Identify which cell holds the provided text, then report its (X, Y) central coordinate. 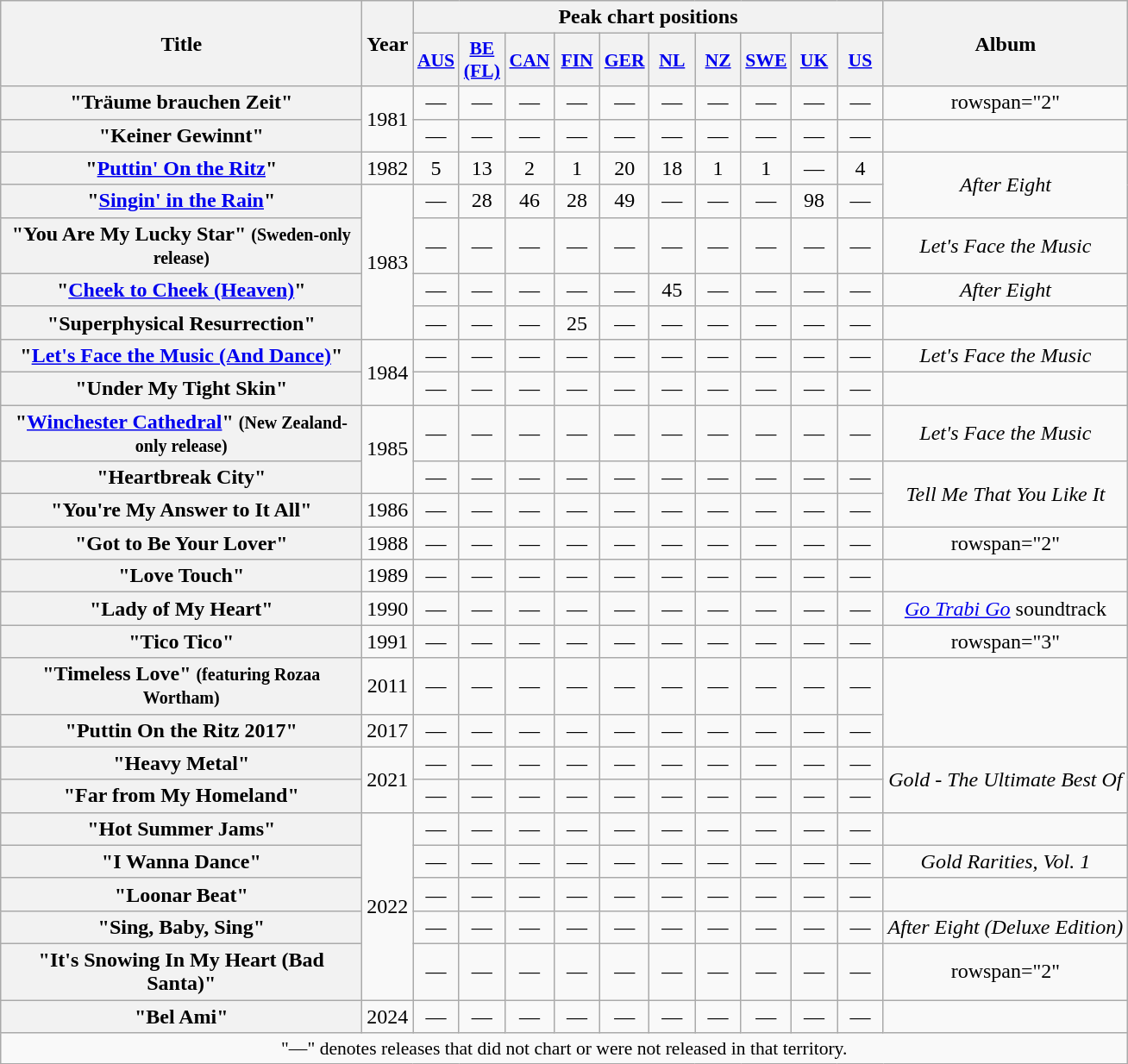
2011 (388, 686)
49 (624, 201)
"Lady of My Heart" (181, 609)
Year (388, 43)
NZ (718, 60)
"Heavy Metal" (181, 763)
Gold - The Ultimate Best Of (1006, 779)
FIN (576, 60)
Peak chart positions (649, 17)
SWE (766, 60)
Tell Me That You Like It (1006, 494)
GER (624, 60)
Gold Rarities, Vol. 1 (1006, 861)
rowspan="3" (1006, 642)
2017 (388, 730)
"Bel Ami" (181, 1017)
98 (814, 201)
"Winchester Cathedral" (New Zealand-only release) (181, 433)
Title (181, 43)
1990 (388, 609)
"Singin' in the Rain" (181, 201)
"Cheek to Cheek (Heaven)" (181, 290)
Album (1006, 43)
After Eight (Deluxe Edition) (1006, 927)
18 (673, 168)
1982 (388, 168)
"I Wanna Dance" (181, 861)
1985 (388, 450)
BE (FL) (481, 60)
1986 (388, 510)
1983 (388, 262)
2021 (388, 779)
UK (814, 60)
2022 (388, 905)
AUS (436, 60)
5 (436, 168)
"Puttin On the Ritz 2017" (181, 730)
"Puttin' On the Ritz" (181, 168)
20 (624, 168)
46 (530, 201)
1988 (388, 543)
NL (673, 60)
"Keiner Gewinnt" (181, 135)
1989 (388, 576)
"Got to Be Your Lover" (181, 543)
"—" denotes releases that did not chart or were not released in that territory. (564, 1048)
CAN (530, 60)
13 (481, 168)
"You Are My Lucky Star" (Sweden-only release) (181, 245)
"Superphysical Resurrection" (181, 322)
"Tico Tico" (181, 642)
US (861, 60)
2 (530, 168)
"Far from My Homeland" (181, 796)
"Sing, Baby, Sing" (181, 927)
Go Trabi Go soundtrack (1006, 609)
2024 (388, 1017)
"Love Touch" (181, 576)
"Loonar Beat" (181, 894)
4 (861, 168)
"Timeless Love" (featuring Rozaa Wortham) (181, 686)
25 (576, 322)
"Hot Summer Jams" (181, 829)
"It's Snowing In My Heart (Bad Santa)" (181, 971)
1991 (388, 642)
"Let's Face the Music (And Dance)" (181, 355)
"Träume brauchen Zeit" (181, 103)
1981 (388, 119)
"Heartbreak City" (181, 478)
"Under My Tight Skin" (181, 388)
"You're My Answer to It All" (181, 510)
45 (673, 290)
1984 (388, 372)
